Provide the [x, y] coordinate of the cell's center where the given text is located.  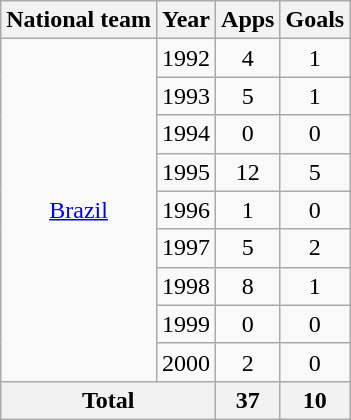
37 [248, 400]
1998 [186, 286]
10 [315, 400]
National team [79, 20]
8 [248, 286]
2000 [186, 362]
1993 [186, 96]
4 [248, 58]
1992 [186, 58]
1995 [186, 172]
Brazil [79, 210]
12 [248, 172]
Goals [315, 20]
Total [108, 400]
1999 [186, 324]
1994 [186, 134]
1997 [186, 248]
Apps [248, 20]
Year [186, 20]
1996 [186, 210]
